Pinpoint the cell where the given text exists, returning its [x, y] midpoint coordinate. 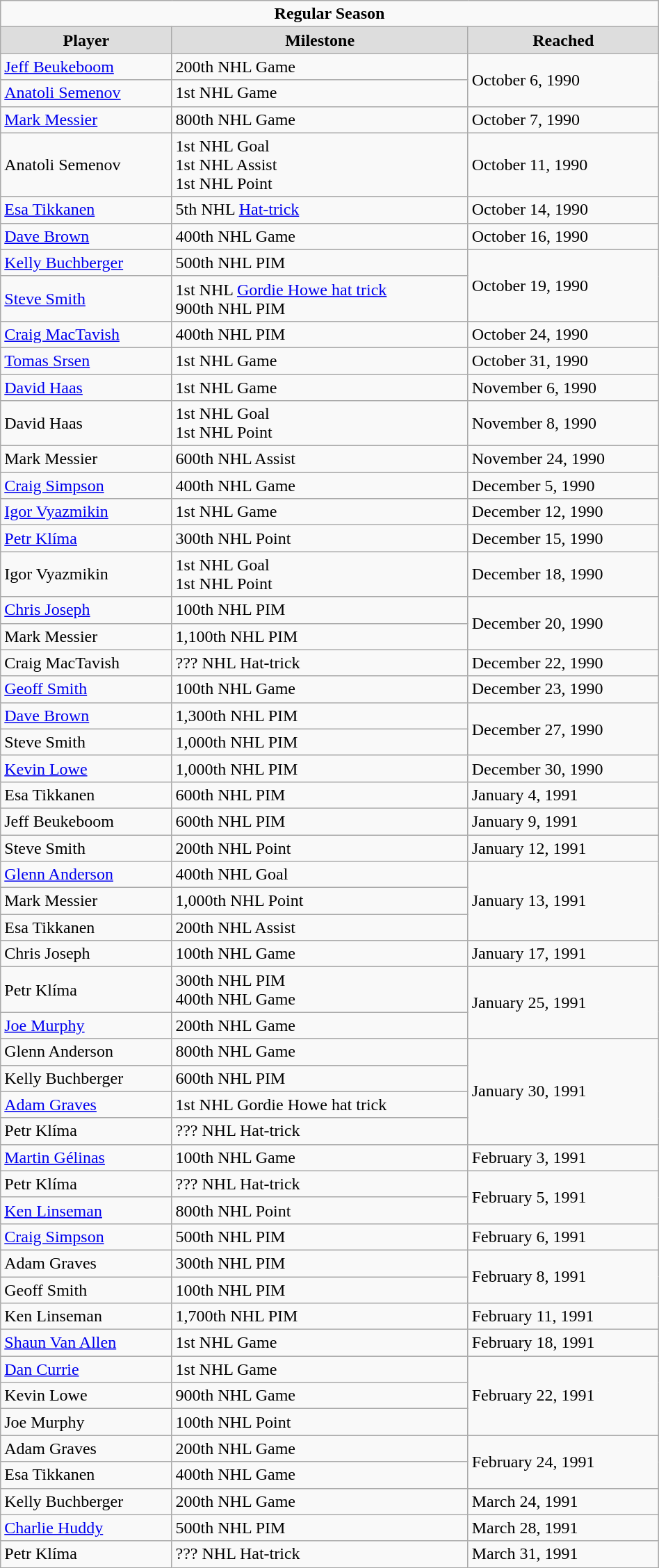
100th NHL Point [320, 1422]
December 22, 1990 [563, 663]
300th NHL Point [320, 538]
March 28, 1991 [563, 1528]
October 7, 1990 [563, 119]
1,300th NHL PIM [320, 716]
January 12, 1991 [563, 848]
1,100th NHL PIM [320, 636]
1,700th NHL PIM [320, 1317]
1,000th NHL Point [320, 901]
October 6, 1990 [563, 80]
800th NHL Point [320, 1210]
Charlie Huddy [86, 1528]
400th NHL Goal [320, 875]
600th NHL Assist [320, 459]
February 22, 1991 [563, 1396]
December 15, 1990 [563, 538]
October 11, 1990 [563, 165]
December 27, 1990 [563, 729]
October 19, 1990 [563, 285]
February 18, 1991 [563, 1343]
December 18, 1990 [563, 574]
300th NHL PIM400th NHL Game [320, 989]
December 20, 1990 [563, 623]
November 6, 1990 [563, 387]
Regular Season [329, 14]
December 23, 1990 [563, 689]
Reached [563, 40]
March 24, 1991 [563, 1501]
October 24, 1990 [563, 334]
Dan Currie [86, 1369]
1st NHL Goal1st NHL Assist1st NHL Point [320, 165]
Tomas Srsen [86, 361]
5th NHL Hat-trick [320, 210]
December 12, 1990 [563, 512]
November 8, 1990 [563, 424]
January 25, 1991 [563, 1003]
October 16, 1990 [563, 236]
February 8, 1991 [563, 1276]
January 17, 1991 [563, 954]
January 9, 1991 [563, 821]
200th NHL Point [320, 848]
Martin Gélinas [86, 1157]
300th NHL PIM [320, 1263]
Player [86, 40]
March 31, 1991 [563, 1554]
December 30, 1990 [563, 768]
January 4, 1991 [563, 795]
February 6, 1991 [563, 1237]
200th NHL Assist [320, 927]
900th NHL Game [320, 1396]
400th NHL PIM [320, 334]
1st NHL Gordie Howe hat trick [320, 1105]
February 3, 1991 [563, 1157]
February 5, 1991 [563, 1197]
1st NHL Gordie Howe hat trick900th NHL PIM [320, 299]
October 14, 1990 [563, 210]
February 24, 1991 [563, 1462]
October 31, 1990 [563, 361]
November 24, 1990 [563, 459]
January 13, 1991 [563, 901]
February 11, 1991 [563, 1317]
Shaun Van Allen [86, 1343]
December 5, 1990 [563, 486]
January 30, 1991 [563, 1091]
Milestone [320, 40]
